Identify which cell holds the provided text, then report its (X, Y) central coordinate. 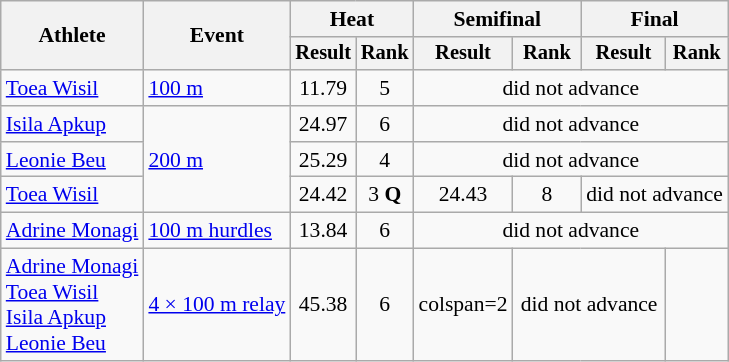
Semifinal (497, 19)
Event (216, 36)
24.42 (323, 195)
Heat (352, 19)
13.84 (323, 231)
Final (654, 19)
Leonie Beu (72, 160)
100 m hurdles (216, 231)
Isila Apkup (72, 124)
Adrine Monagi (72, 231)
200 m (216, 160)
4 (385, 160)
24.43 (462, 195)
8 (548, 195)
5 (385, 88)
45.38 (323, 305)
colspan=2 (462, 305)
3 Q (385, 195)
24.97 (323, 124)
11.79 (323, 88)
25.29 (323, 160)
100 m (216, 88)
Adrine MonagiToea WisilIsila ApkupLeonie Beu (72, 305)
Athlete (72, 36)
4 × 100 m relay (216, 305)
